Return [X, Y] of the center of cell containing provided text 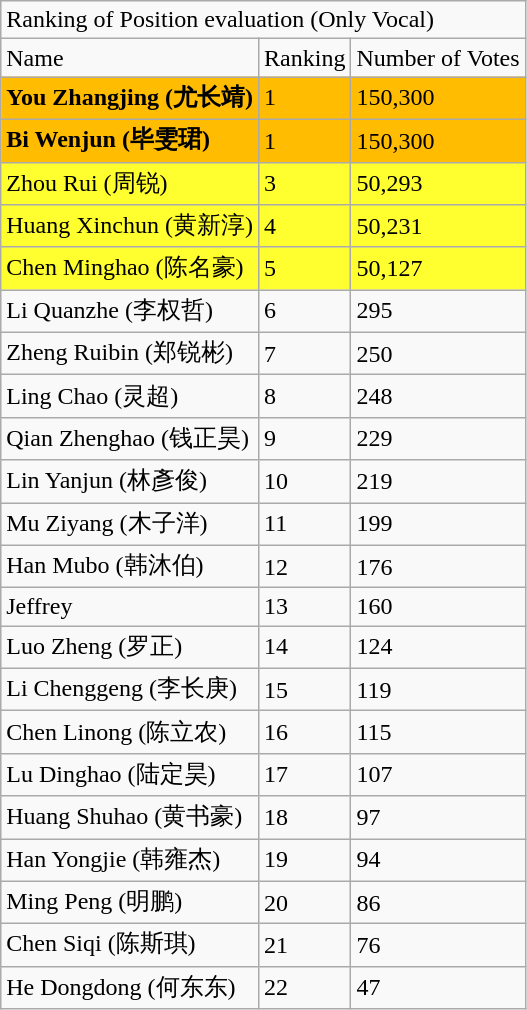
176 [438, 566]
17 [305, 774]
11 [305, 524]
50,231 [438, 226]
9 [305, 438]
19 [305, 860]
13 [305, 607]
295 [438, 312]
Ming Peng (明鹏) [130, 902]
219 [438, 482]
115 [438, 732]
47 [438, 988]
You Zhangjing (尤长靖) [130, 98]
97 [438, 818]
20 [305, 902]
119 [438, 690]
Lu Dinghao (陆定昊) [130, 774]
21 [305, 946]
Chen Siqi (陈斯琪) [130, 946]
Bi Wenjun (毕雯珺) [130, 140]
Huang Shuhao (黄书豪) [130, 818]
Chen Minghao (陈名豪) [130, 268]
8 [305, 396]
248 [438, 396]
160 [438, 607]
22 [305, 988]
Ling Chao (灵超) [130, 396]
16 [305, 732]
3 [305, 184]
14 [305, 648]
Luo Zheng (罗正) [130, 648]
199 [438, 524]
107 [438, 774]
Huang Xinchun (黄新淳) [130, 226]
15 [305, 690]
6 [305, 312]
50,127 [438, 268]
18 [305, 818]
250 [438, 354]
He Dongdong (何东东) [130, 988]
7 [305, 354]
5 [305, 268]
Chen Linong (陈立农) [130, 732]
4 [305, 226]
Zheng Ruibin (郑锐彬) [130, 354]
12 [305, 566]
Han Yongjie (韩雍杰) [130, 860]
Li Quanzhe (李权哲) [130, 312]
Han Mubo (韩沐伯) [130, 566]
Name [130, 58]
Jeffrey [130, 607]
94 [438, 860]
Ranking [305, 58]
229 [438, 438]
50,293 [438, 184]
Li Chenggeng (李长庚) [130, 690]
Ranking of Position evaluation (Only Vocal) [263, 20]
Lin Yanjun (林彥俊) [130, 482]
76 [438, 946]
Qian Zhenghao (钱正昊) [130, 438]
Mu Ziyang (木子洋) [130, 524]
86 [438, 902]
10 [305, 482]
Number of Votes [438, 58]
124 [438, 648]
Zhou Rui (周锐) [130, 184]
